Determine the [x, y] coordinate at the center of the cell enclosing the given text.  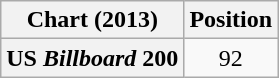
Chart (2013) [92, 20]
Position [231, 20]
US Billboard 200 [92, 58]
92 [231, 58]
